Capture the cell that displays the provided text and extract its [X, Y] central coordinate. 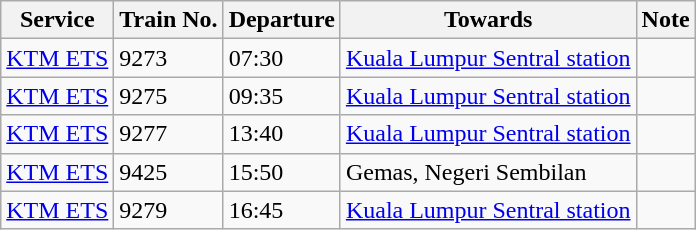
13:40 [282, 134]
9277 [168, 134]
07:30 [282, 58]
Train No. [168, 20]
15:50 [282, 172]
9425 [168, 172]
9279 [168, 210]
16:45 [282, 210]
Departure [282, 20]
09:35 [282, 96]
Service [58, 20]
9273 [168, 58]
Towards [488, 20]
Gemas, Negeri Sembilan [488, 172]
9275 [168, 96]
Note [666, 20]
